Determine the [x, y] coordinate at the center of the cell enclosing the given text.  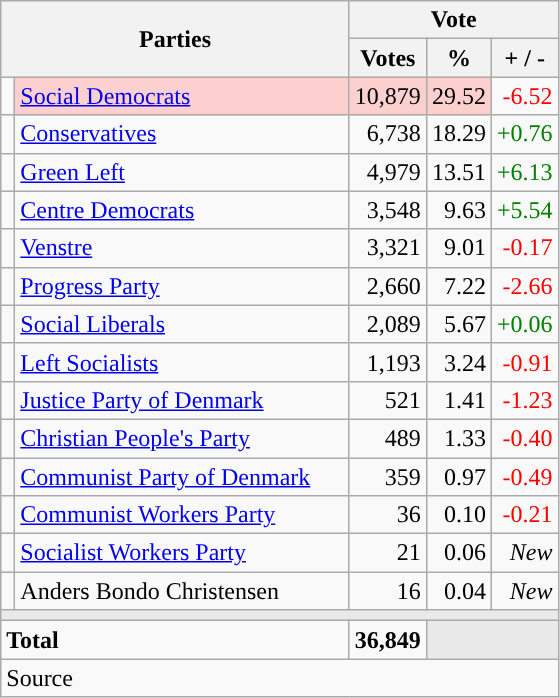
Votes [388, 58]
Vote [454, 20]
Source [280, 678]
-0.49 [524, 477]
-2.66 [524, 286]
521 [388, 400]
-1.23 [524, 400]
2,660 [388, 286]
2,089 [388, 324]
+ / - [524, 58]
16 [388, 591]
-6.52 [524, 96]
Conservatives [182, 134]
1.33 [458, 438]
Social Democrats [182, 96]
Communist Workers Party [182, 515]
+5.54 [524, 210]
36 [388, 515]
+6.13 [524, 172]
0.97 [458, 477]
0.10 [458, 515]
Socialist Workers Party [182, 553]
10,879 [388, 96]
Anders Bondo Christensen [182, 591]
-0.17 [524, 248]
% [458, 58]
489 [388, 438]
Progress Party [182, 286]
1,193 [388, 362]
Christian People's Party [182, 438]
0.04 [458, 591]
+0.06 [524, 324]
29.52 [458, 96]
36,849 [388, 640]
Social Liberals [182, 324]
359 [388, 477]
Left Socialists [182, 362]
-0.40 [524, 438]
7.22 [458, 286]
-0.21 [524, 515]
1.41 [458, 400]
21 [388, 553]
3.24 [458, 362]
-0.91 [524, 362]
5.67 [458, 324]
Green Left [182, 172]
Centre Democrats [182, 210]
3,548 [388, 210]
Total [176, 640]
6,738 [388, 134]
4,979 [388, 172]
18.29 [458, 134]
0.06 [458, 553]
3,321 [388, 248]
+0.76 [524, 134]
9.01 [458, 248]
13.51 [458, 172]
Venstre [182, 248]
Communist Party of Denmark [182, 477]
Parties [176, 39]
9.63 [458, 210]
Justice Party of Denmark [182, 400]
